Scan for the cell matching the given text and deliver its (x, y) coordinate at center. 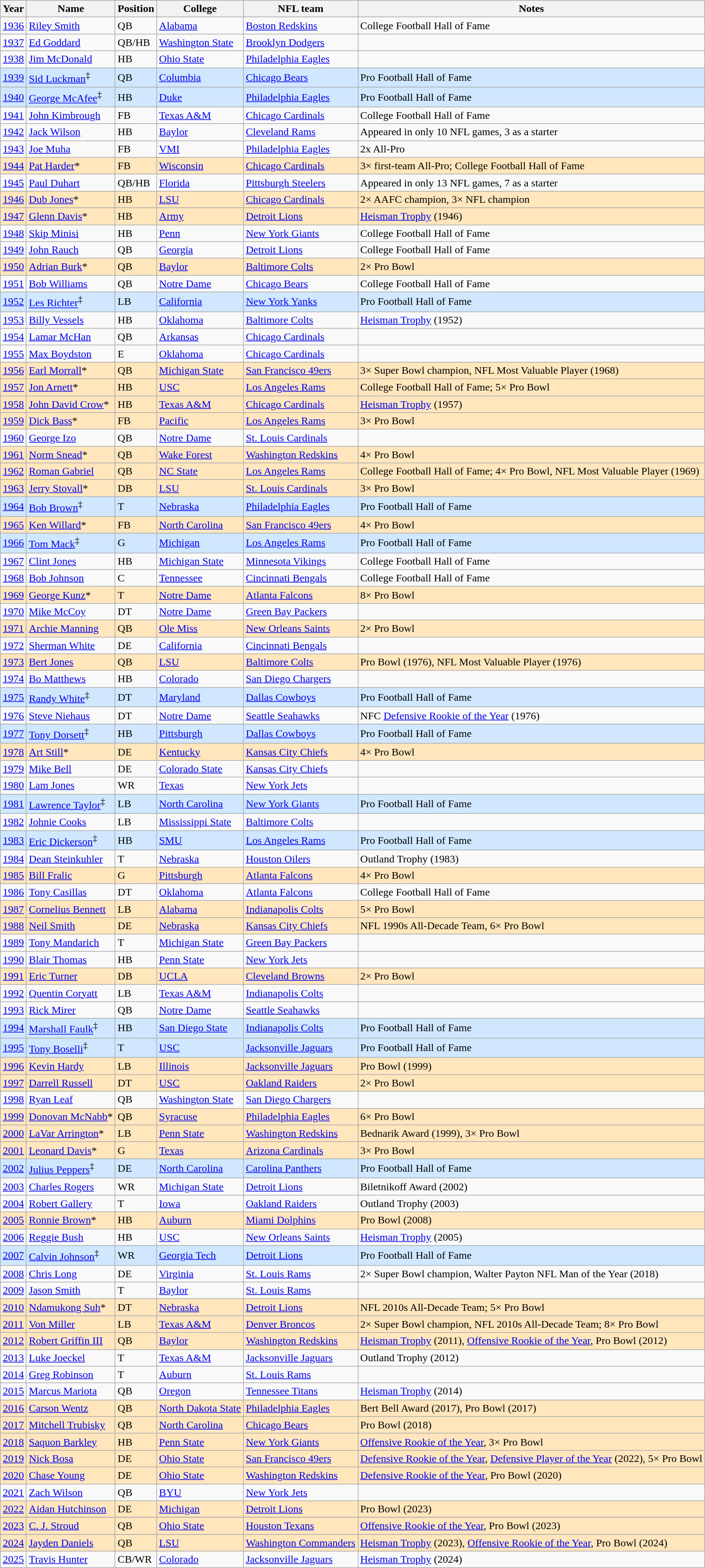
LaVar Arrington* (71, 1133)
2009 (13, 1291)
NFL team (300, 9)
Billy Vessels (71, 320)
Aidan Hutchinson (71, 1509)
Position (136, 9)
Mississippi State (200, 822)
1955 (13, 353)
1940 (13, 97)
Bob Johnson (71, 578)
Leonard Davis* (71, 1150)
North Dakota State (200, 1408)
Rick Mirer (71, 1010)
Art Still* (71, 752)
Chase Young (71, 1475)
Offensive Rookie of the Year, Pro Bowl (2023) (531, 1526)
2021 (13, 1492)
Georgia Tech (200, 1256)
1981 (13, 804)
Heisman Trophy (2024) (531, 1560)
1970 (13, 611)
2013 (13, 1358)
Outland Trophy (2012) (531, 1358)
1957 (13, 387)
2008 (13, 1274)
Bo Matthews (71, 679)
Syracuse (200, 1116)
1986 (13, 892)
Pro Bowl (2018) (531, 1425)
UCLA (200, 976)
Illinois (200, 1066)
Jon Arnett* (71, 387)
1971 (13, 628)
1968 (13, 578)
Quentin Coryatt (71, 993)
1966 (13, 543)
1993 (13, 1010)
1960 (13, 438)
2000 (13, 1133)
Jayden Daniels (71, 1543)
Florida (200, 182)
NC State (200, 471)
Maryland (200, 697)
Robert Gallery (71, 1204)
Cleveland Browns (300, 976)
Randy White‡ (71, 697)
2020 (13, 1475)
3× Super Bowl champion, NFL Most Valuable Player (1968) (531, 371)
John Rauch (71, 250)
Archie Manning (71, 628)
Pro Bowl (1999) (531, 1066)
5× Pro Bowl (531, 909)
1945 (13, 182)
Pat Harder* (71, 166)
1996 (13, 1066)
1950 (13, 267)
1942 (13, 132)
Jason Smith (71, 1291)
1999 (13, 1116)
1954 (13, 337)
2019 (13, 1458)
1965 (13, 525)
Greg Robinson (71, 1374)
1980 (13, 786)
2x All-Pro (531, 149)
Pittsburgh Steelers (300, 182)
Zach Wilson (71, 1492)
1974 (13, 679)
Paul Duhart (71, 182)
Tony Mandarich (71, 943)
2× Super Bowl champion, Walter Payton NFL Man of the Year (2018) (531, 1274)
Skip Minisi (71, 233)
Riley Smith (71, 26)
Luke Joeckel (71, 1358)
2025 (13, 1560)
1951 (13, 284)
1958 (13, 404)
Wake Forest (200, 455)
2× Super Bowl champion, NFL 2010s All-Decade Team; 8× Pro Bowl (531, 1324)
1977 (13, 733)
Pro Bowl (2008) (531, 1220)
1956 (13, 371)
Appeared in only 10 NFL games, 3 as a starter (531, 132)
Heisman Trophy (2023), Offensive Rookie of the Year, Pro Bowl (2024) (531, 1543)
Norm Snead* (71, 455)
Joe Muha (71, 149)
Nick Bosa (71, 1458)
2011 (13, 1324)
Year (13, 9)
Calvin Johnson‡ (71, 1256)
1995 (13, 1048)
2× AAFC champion, 3× NFL champion (531, 199)
1984 (13, 858)
Notes (531, 9)
Pro Bowl (1976), NFL Most Valuable Player (1976) (531, 662)
College (200, 9)
Houston Texans (300, 1526)
1938 (13, 59)
Columbia (200, 78)
Heisman Trophy (1957) (531, 404)
Clint Jones (71, 561)
Brooklyn Dodgers (300, 42)
Pacific (200, 421)
Travis Hunter (71, 1560)
Penn (200, 233)
2005 (13, 1220)
Bob Williams (71, 284)
2018 (13, 1442)
VMI (200, 149)
Tony Casillas (71, 892)
1947 (13, 216)
1948 (13, 233)
1941 (13, 115)
Ole Miss (200, 628)
6× Pro Bowl (531, 1116)
New York Yanks (300, 302)
1989 (13, 943)
NFL 1990s All-Decade Team, 6× Pro Bowl (531, 926)
Les Richter‡ (71, 302)
1982 (13, 822)
Defensive Rookie of the Year, Pro Bowl (2020) (531, 1475)
2004 (13, 1204)
Bert Bell Award (2017), Pro Bowl (2017) (531, 1408)
Blair Thomas (71, 960)
Lamar McHan (71, 337)
1973 (13, 662)
Neil Smith (71, 926)
Jerry Stovall* (71, 488)
Donovan McNabb* (71, 1116)
Chris Long (71, 1274)
1964 (13, 506)
1988 (13, 926)
1991 (13, 976)
1967 (13, 561)
Sid Luckman‡ (71, 78)
NFL 2010s All-Decade Team; 5× Pro Bowl (531, 1307)
Houston Oilers (300, 858)
Charles Rogers (71, 1187)
C (136, 578)
2007 (13, 1256)
BYU (200, 1492)
Tom Mack‡ (71, 543)
2024 (13, 1543)
1983 (13, 840)
1953 (13, 320)
Bednarik Award (1999), 3× Pro Bowl (531, 1133)
3× first-team All-Pro; College Football Hall of Fame (531, 166)
Julius Peppers‡ (71, 1168)
NFC Defensive Rookie of the Year (1976) (531, 715)
Boston Redskins (300, 26)
1972 (13, 645)
Denver Broncos (300, 1324)
1975 (13, 697)
2010 (13, 1307)
Outland Trophy (1983) (531, 858)
Carolina Panthers (300, 1168)
Appeared in only 13 NFL games, 7 as a starter (531, 182)
Earl Morrall* (71, 371)
Glenn Davis* (71, 216)
2012 (13, 1341)
2006 (13, 1237)
1987 (13, 909)
C. J. Stroud (71, 1526)
Ndamukong Suh* (71, 1307)
Dean Steinkuhler (71, 858)
College Football Hall of Fame; 4× Pro Bowl, NFL Most Valuable Player (1969) (531, 471)
Miami Dolphins (300, 1220)
1943 (13, 149)
George Izo (71, 438)
Colorado State (200, 769)
2015 (13, 1391)
Wisconsin (200, 166)
Reggie Bush (71, 1237)
Heisman Trophy (1946) (531, 216)
1944 (13, 166)
1998 (13, 1100)
Jack Wilson (71, 132)
George McAfee‡ (71, 97)
1969 (13, 595)
Mitchell Trubisky (71, 1425)
1936 (13, 26)
1994 (13, 1029)
Iowa (200, 1204)
2016 (13, 1408)
1990 (13, 960)
1962 (13, 471)
1979 (13, 769)
Army (200, 216)
1961 (13, 455)
Von Miller (71, 1324)
Marcus Mariota (71, 1391)
8× Pro Bowl (531, 595)
Ken Willard* (71, 525)
San Diego State (200, 1029)
Minnesota Vikings (300, 561)
1952 (13, 302)
John David Crow* (71, 404)
1978 (13, 752)
Heisman Trophy (2011), Offensive Rookie of the Year, Pro Bowl (2012) (531, 1341)
Heisman Trophy (2005) (531, 1237)
Tony Boselli‡ (71, 1048)
Ryan Leaf (71, 1100)
Dub Jones* (71, 199)
Mike McCoy (71, 611)
SMU (200, 840)
Heisman Trophy (1952) (531, 320)
Tony Dorsett‡ (71, 733)
2023 (13, 1526)
Oregon (200, 1391)
1992 (13, 993)
Kevin Hardy (71, 1066)
Dick Bass* (71, 421)
Arkansas (200, 337)
Offensive Rookie of the Year, 3× Pro Bowl (531, 1442)
Adrian Burk* (71, 267)
1937 (13, 42)
Defensive Rookie of the Year, Defensive Player of the Year (2022), 5× Pro Bowl (531, 1458)
Cleveland Rams (300, 132)
Ed Goddard (71, 42)
1963 (13, 488)
1959 (13, 421)
Bob Brown‡ (71, 506)
College Football Hall of Fame; 5× Pro Bowl (531, 387)
Arizona Cardinals (300, 1150)
Tennessee (200, 578)
1976 (13, 715)
Mike Bell (71, 769)
Biletnikoff Award (2002) (531, 1187)
Eric Turner (71, 976)
1946 (13, 199)
Kentucky (200, 752)
Pro Bowl (2023) (531, 1509)
CB/WR (136, 1560)
Roman Gabriel (71, 471)
Robert Griffin III (71, 1341)
Duke (200, 97)
2014 (13, 1374)
Ronnie Brown* (71, 1220)
2017 (13, 1425)
2001 (13, 1150)
Marshall Faulk‡ (71, 1029)
1939 (13, 78)
Georgia (200, 250)
Virginia (200, 1274)
Name (71, 9)
Saquon Barkley (71, 1442)
Cornelius Bennett (71, 909)
Lawrence Taylor‡ (71, 804)
2022 (13, 1509)
Sherman White (71, 645)
Bert Jones (71, 662)
Johnie Cooks (71, 822)
Darrell Russell (71, 1083)
Eric Dickerson‡ (71, 840)
Bill Fralic (71, 875)
Carson Wentz (71, 1408)
1985 (13, 875)
2003 (13, 1187)
1997 (13, 1083)
1949 (13, 250)
Heisman Trophy (2014) (531, 1391)
Tennessee Titans (300, 1391)
Jim McDonald (71, 59)
George Kunz* (71, 595)
Steve Niehaus (71, 715)
E (136, 353)
Outland Trophy (2003) (531, 1204)
Lam Jones (71, 786)
2002 (13, 1168)
Washington Commanders (300, 1543)
John Kimbrough (71, 115)
Max Boydston (71, 353)
